Output the [X, Y] coordinate of the center of the cell containing the given text.  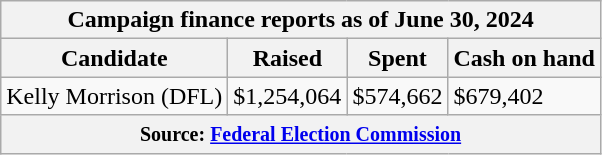
$679,402 [524, 96]
Kelly Morrison (DFL) [114, 96]
Candidate [114, 58]
Campaign finance reports as of June 30, 2024 [301, 20]
$1,254,064 [288, 96]
Cash on hand [524, 58]
Raised [288, 58]
$574,662 [398, 96]
Spent [398, 58]
Source: Federal Election Commission [301, 134]
